Find where the given text appears and provide that cell's center as (X, Y) coordinate. 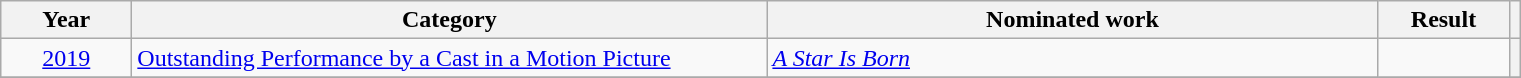
2019 (66, 58)
Year (66, 20)
Result (1444, 20)
A Star Is Born (1072, 58)
Category (450, 20)
Nominated work (1072, 20)
Outstanding Performance by a Cast in a Motion Picture (450, 58)
